Return [x, y] of the center of cell containing provided text 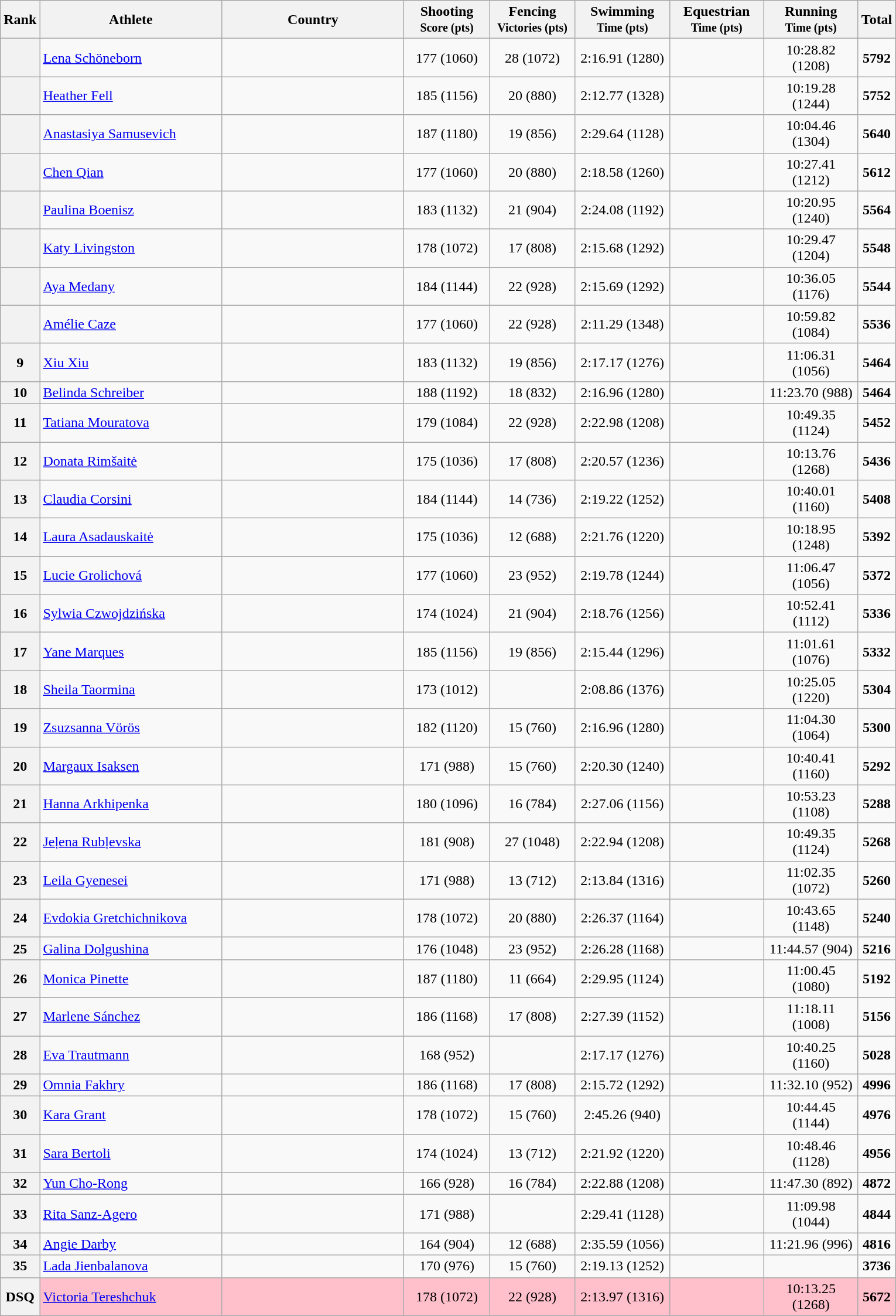
173 (1012) [447, 690]
2:27.39 (1152) [622, 1017]
4996 [877, 1085]
Tatiana Mouratova [131, 423]
2:15.44 (1296) [622, 651]
176 (1048) [447, 948]
2:18.76 (1256) [622, 614]
Evdokia Gretchichnikova [131, 918]
Yane Marques [131, 651]
5332 [877, 651]
25 [20, 948]
24 [20, 918]
Angie Darby [131, 1244]
Total [877, 20]
4816 [877, 1244]
10:40.01 (1160) [810, 499]
2:19.78 (1244) [622, 575]
10:59.82 (1084) [810, 324]
11:02.35 (1072) [810, 880]
188 (1192) [447, 392]
Sheila Taormina [131, 690]
33 [20, 1214]
2:24.08 (1192) [622, 210]
180 (1096) [447, 804]
10:25.05 (1220) [810, 690]
Galina Dolgushina [131, 948]
Margaux Isaksen [131, 766]
10:43.65 (1148) [810, 918]
Claudia Corsini [131, 499]
10:13.76 (1268) [810, 460]
166 (928) [447, 1184]
Swimming Time (pts) [622, 20]
27 [20, 1017]
10:44.45 (1144) [810, 1115]
5548 [877, 248]
5336 [877, 614]
10:27.41 (1212) [810, 172]
Chen Qian [131, 172]
11 [20, 423]
5792 [877, 57]
2:12.77 (1328) [622, 96]
Heather Fell [131, 96]
2:27.06 (1156) [622, 804]
ShootingScore (pts) [447, 20]
10:52.41 (1112) [810, 614]
4976 [877, 1115]
11:18.11 (1008) [810, 1017]
2:15.69 (1292) [622, 286]
9 [20, 362]
10:40.25 (1160) [810, 1054]
31 [20, 1154]
Belinda Schreiber [131, 392]
5300 [877, 727]
2:20.30 (1240) [622, 766]
26 [20, 978]
10:28.82 (1208) [810, 57]
Amélie Caze [131, 324]
5028 [877, 1054]
Sylwia Czwojdzińska [131, 614]
10:18.95 (1248) [810, 538]
5288 [877, 804]
Kara Grant [131, 1115]
Athlete [131, 20]
2:19.13 (1252) [622, 1266]
5564 [877, 210]
28 (1072) [532, 57]
Fencing Victories (pts) [532, 20]
2:21.92 (1220) [622, 1154]
2:22.94 (1208) [622, 842]
DSQ [20, 1297]
168 (952) [447, 1054]
2:29.41 (1128) [622, 1214]
2:16.91 (1280) [622, 57]
2:08.86 (1376) [622, 690]
22 [20, 842]
10:53.23 (1108) [810, 804]
11:23.70 (988) [810, 392]
5408 [877, 499]
4956 [877, 1154]
28 [20, 1054]
164 (904) [447, 1244]
2:15.68 (1292) [622, 248]
5452 [877, 423]
Marlene Sánchez [131, 1017]
Donata Rimšaitė [131, 460]
4872 [877, 1184]
11:09.98 (1044) [810, 1214]
30 [20, 1115]
Rita Sanz-Agero [131, 1214]
Aya Medany [131, 286]
10:19.28 (1244) [810, 96]
2:15.72 (1292) [622, 1085]
11 (664) [532, 978]
35 [20, 1266]
5392 [877, 538]
Anastasiya Samusevich [131, 134]
5436 [877, 460]
17 [20, 651]
5216 [877, 948]
2:26.37 (1164) [622, 918]
Equestrian Time (pts) [717, 20]
2:35.59 (1056) [622, 1244]
14 [20, 538]
5536 [877, 324]
5752 [877, 96]
Running Time (pts) [810, 20]
10:40.41 (1160) [810, 766]
Yun Cho-Rong [131, 1184]
15 [20, 575]
11:44.57 (904) [810, 948]
Sara Bertoli [131, 1154]
Lucie Grolichová [131, 575]
5240 [877, 918]
Victoria Tereshchuk [131, 1297]
Monica Pinette [131, 978]
10:36.05 (1176) [810, 286]
21 [20, 804]
179 (1084) [447, 423]
5260 [877, 880]
11:04.30 (1064) [810, 727]
Hanna Arkhipenka [131, 804]
Katy Livingston [131, 248]
23 [20, 880]
10:20.95 (1240) [810, 210]
2:11.29 (1348) [622, 324]
11:06.31 (1056) [810, 362]
Paulina Boenisz [131, 210]
Jeļena Rubļevska [131, 842]
5372 [877, 575]
10 [20, 392]
2:22.98 (1208) [622, 423]
Rank [20, 20]
13 [20, 499]
Laura Asadauskaitė [131, 538]
19 [20, 727]
5268 [877, 842]
Leila Gyenesei [131, 880]
2:13.84 (1316) [622, 880]
181 (908) [447, 842]
Omnia Fakhry [131, 1085]
2:29.95 (1124) [622, 978]
34 [20, 1244]
10:48.46 (1128) [810, 1154]
5544 [877, 286]
27 (1048) [532, 842]
32 [20, 1184]
5672 [877, 1297]
11:47.30 (892) [810, 1184]
2:20.57 (1236) [622, 460]
182 (1120) [447, 727]
Country [313, 20]
5192 [877, 978]
5304 [877, 690]
10:13.25 (1268) [810, 1297]
11:32.10 (952) [810, 1085]
2:45.26 (940) [622, 1115]
10:29.47 (1204) [810, 248]
Xiu Xiu [131, 362]
2:19.22 (1252) [622, 499]
11:00.45 (1080) [810, 978]
20 [20, 766]
5156 [877, 1017]
18 [20, 690]
Eva Trautmann [131, 1054]
Lena Schöneborn [131, 57]
16 [20, 614]
2:21.76 (1220) [622, 538]
14 (736) [532, 499]
3736 [877, 1266]
12 [20, 460]
5612 [877, 172]
2:22.88 (1208) [622, 1184]
18 (832) [532, 392]
29 [20, 1085]
2:29.64 (1128) [622, 134]
11:21.96 (996) [810, 1244]
Lada Jienbalanova [131, 1266]
11:06.47 (1056) [810, 575]
Zsuzsanna Vörös [131, 727]
2:13.97 (1316) [622, 1297]
2:26.28 (1168) [622, 948]
4844 [877, 1214]
10:04.46 (1304) [810, 134]
170 (976) [447, 1266]
5292 [877, 766]
5640 [877, 134]
11:01.61 (1076) [810, 651]
2:18.58 (1260) [622, 172]
